Return [x, y] of the center of cell containing provided text 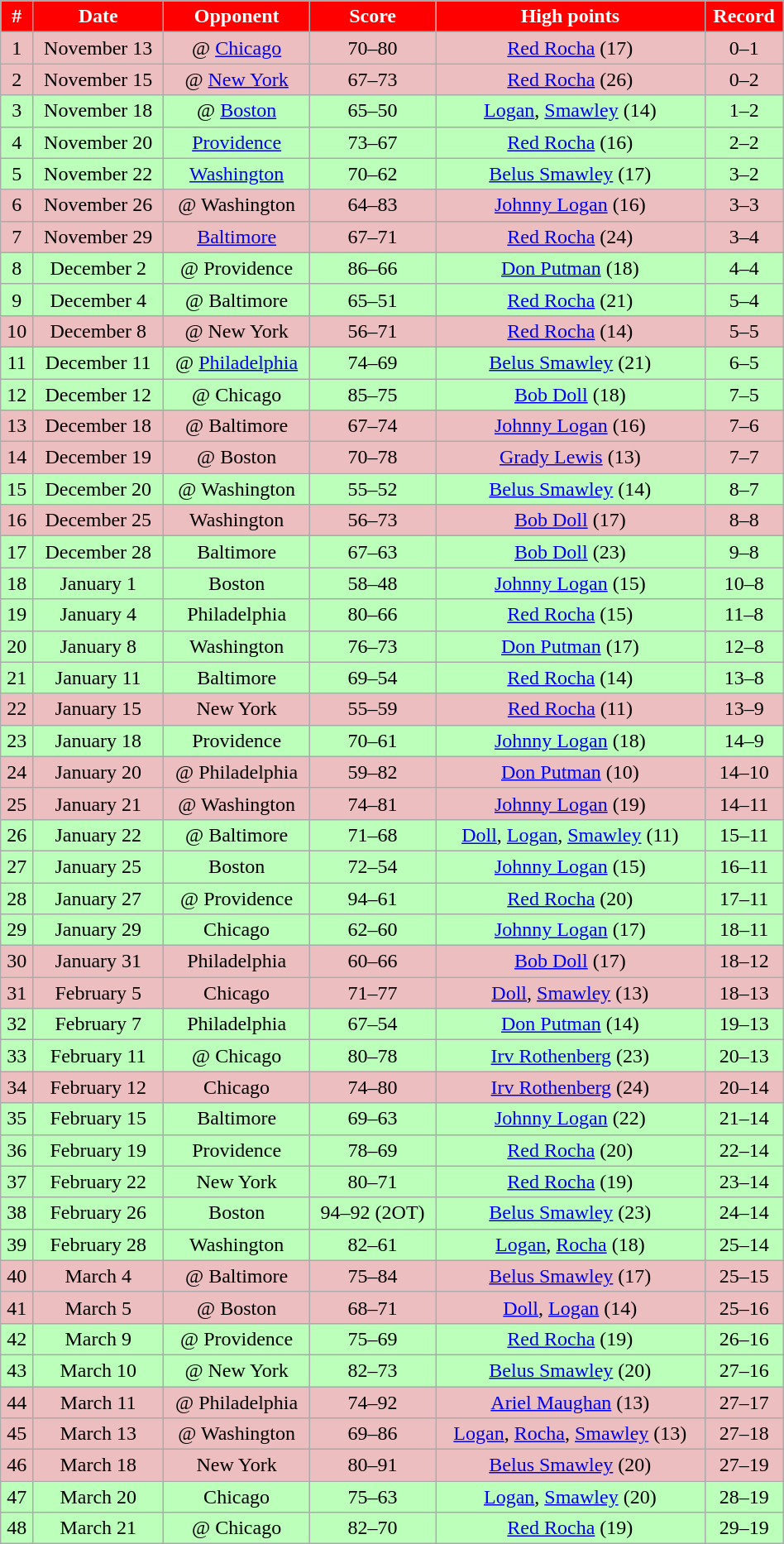
Red Rocha (21) [571, 300]
Record [744, 17]
19–13 [744, 1024]
Johnny Logan (18) [571, 741]
80–91 [372, 1465]
67–74 [372, 426]
74–92 [372, 1403]
February 22 [98, 1182]
23 [17, 741]
February 19 [98, 1150]
19 [17, 615]
85–75 [372, 395]
94–61 [372, 898]
73–67 [372, 142]
15 [17, 489]
November 20 [98, 142]
January 4 [98, 615]
59–82 [372, 772]
14–11 [744, 803]
January 8 [98, 646]
24–14 [744, 1213]
Doll, Logan (14) [571, 1307]
Logan, Smawley (14) [571, 111]
13–9 [744, 709]
17 [17, 552]
69–63 [372, 1119]
4 [17, 142]
9–8 [744, 552]
23–14 [744, 1182]
27–18 [744, 1434]
10 [17, 331]
Irv Rothenberg (23) [571, 1056]
November 13 [98, 48]
76–73 [372, 646]
Belus Smawley (14) [571, 489]
15–11 [744, 835]
Ariel Maughan (13) [571, 1403]
24 [17, 772]
75–63 [372, 1497]
12–8 [744, 646]
32 [17, 1024]
December 4 [98, 300]
71–68 [372, 835]
44 [17, 1403]
December 19 [98, 458]
# [17, 17]
62–60 [372, 930]
39 [17, 1244]
1 [17, 48]
18–12 [744, 961]
16–11 [744, 866]
18–13 [744, 993]
8–7 [744, 489]
December 11 [98, 362]
70–80 [372, 48]
80–78 [372, 1056]
March 18 [98, 1465]
February 28 [98, 1244]
Bob Doll (18) [571, 395]
65–50 [372, 111]
70–78 [372, 458]
17–11 [744, 898]
January 20 [98, 772]
January 25 [98, 866]
74–80 [372, 1087]
0–1 [744, 48]
13–8 [744, 678]
72–54 [372, 866]
November 22 [98, 174]
38 [17, 1213]
56–73 [372, 520]
Logan, Smawley (20) [571, 1497]
28 [17, 898]
20–13 [744, 1056]
46 [17, 1465]
71–77 [372, 993]
January 27 [98, 898]
26–16 [744, 1339]
November 18 [98, 111]
December 20 [98, 489]
Opponent [237, 17]
December 12 [98, 395]
January 31 [98, 961]
27 [17, 866]
37 [17, 1182]
3 [17, 111]
12 [17, 395]
8 [17, 268]
Johnny Logan (17) [571, 930]
Red Rocha (24) [571, 237]
Bob Doll (23) [571, 552]
78–69 [372, 1150]
41 [17, 1307]
March 10 [98, 1370]
2 [17, 79]
January 11 [98, 678]
December 28 [98, 552]
Date [98, 17]
56–71 [372, 331]
Johnny Logan (22) [571, 1119]
January 18 [98, 741]
January 15 [98, 709]
4–4 [744, 268]
Don Putman (10) [571, 772]
January 1 [98, 583]
High points [571, 17]
74–81 [372, 803]
November 29 [98, 237]
29–19 [744, 1528]
9 [17, 300]
69–54 [372, 678]
March 4 [98, 1276]
Don Putman (14) [571, 1024]
March 20 [98, 1497]
75–69 [372, 1339]
70–61 [372, 741]
40 [17, 1276]
55–52 [372, 489]
33 [17, 1056]
March 11 [98, 1403]
14 [17, 458]
0–2 [744, 79]
7 [17, 237]
20 [17, 646]
18–11 [744, 930]
45 [17, 1434]
29 [17, 930]
December 8 [98, 331]
1–2 [744, 111]
2–2 [744, 142]
18 [17, 583]
42 [17, 1339]
36 [17, 1150]
86–66 [372, 268]
75–84 [372, 1276]
11–8 [744, 615]
69–86 [372, 1434]
94–92 (2OT) [372, 1213]
February 11 [98, 1056]
48 [17, 1528]
67–63 [372, 552]
82–73 [372, 1370]
5–5 [744, 331]
February 5 [98, 993]
25–14 [744, 1244]
26 [17, 835]
March 21 [98, 1528]
67–54 [372, 1024]
Johnny Logan (19) [571, 803]
5–4 [744, 300]
47 [17, 1497]
58–48 [372, 583]
Grady Lewis (13) [571, 458]
27–17 [744, 1403]
16 [17, 520]
31 [17, 993]
Red Rocha (15) [571, 615]
68–71 [372, 1307]
March 9 [98, 1339]
27–19 [744, 1465]
December 18 [98, 426]
Doll, Logan, Smawley (11) [571, 835]
25–16 [744, 1307]
Belus Smawley (23) [571, 1213]
Red Rocha (16) [571, 142]
Logan, Rocha (18) [571, 1244]
22 [17, 709]
20–14 [744, 1087]
January 22 [98, 835]
34 [17, 1087]
80–71 [372, 1182]
March 13 [98, 1434]
February 12 [98, 1087]
November 26 [98, 205]
67–73 [372, 79]
7–7 [744, 458]
February 15 [98, 1119]
Belus Smawley (21) [571, 362]
January 29 [98, 930]
14–10 [744, 772]
27–16 [744, 1370]
82–70 [372, 1528]
21 [17, 678]
7–6 [744, 426]
55–59 [372, 709]
Don Putman (18) [571, 268]
January 21 [98, 803]
December 25 [98, 520]
8–8 [744, 520]
60–66 [372, 961]
February 26 [98, 1213]
25 [17, 803]
Irv Rothenberg (24) [571, 1087]
3–3 [744, 205]
22–14 [744, 1150]
80–66 [372, 615]
Logan, Rocha, Smawley (13) [571, 1434]
43 [17, 1370]
5 [17, 174]
Don Putman (17) [571, 646]
February 7 [98, 1024]
13 [17, 426]
Red Rocha (26) [571, 79]
74–69 [372, 362]
3–4 [744, 237]
Red Rocha (17) [571, 48]
21–14 [744, 1119]
March 5 [98, 1307]
10–8 [744, 583]
11 [17, 362]
6 [17, 205]
Red Rocha (11) [571, 709]
14–9 [744, 741]
28–19 [744, 1497]
Doll, Smawley (13) [571, 993]
6–5 [744, 362]
35 [17, 1119]
November 15 [98, 79]
67–71 [372, 237]
65–51 [372, 300]
30 [17, 961]
82–61 [372, 1244]
25–15 [744, 1276]
7–5 [744, 395]
70–62 [372, 174]
64–83 [372, 205]
December 2 [98, 268]
Score [372, 17]
3–2 [744, 174]
